Return the [x, y] coordinate for the center point of the cell that contains the specified text.  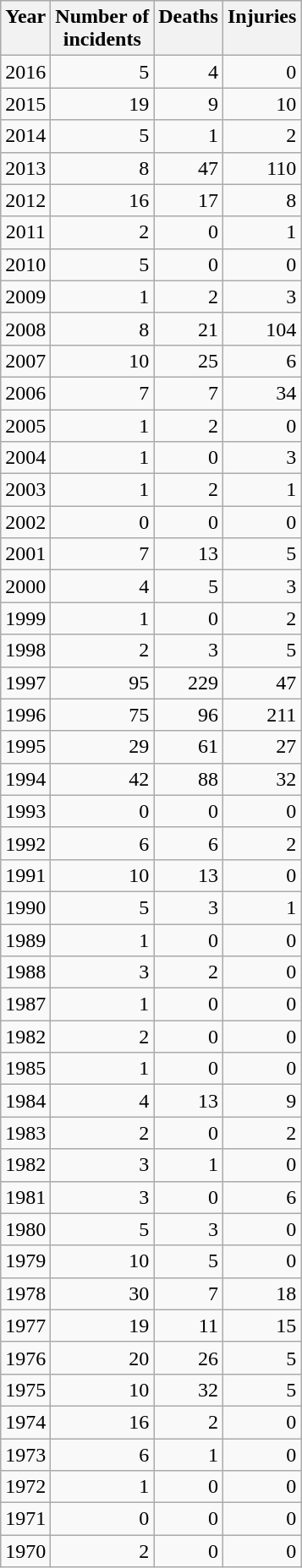
2008 [25, 329]
1989 [25, 940]
2016 [25, 72]
2011 [25, 232]
1990 [25, 907]
Deaths [189, 29]
1971 [25, 1519]
229 [189, 683]
11 [189, 1326]
2001 [25, 554]
1974 [25, 1422]
2006 [25, 393]
1976 [25, 1358]
1977 [25, 1326]
2002 [25, 522]
2010 [25, 264]
29 [102, 747]
20 [102, 1358]
26 [189, 1358]
2015 [25, 104]
42 [102, 779]
61 [189, 747]
1978 [25, 1293]
2003 [25, 490]
1993 [25, 811]
95 [102, 683]
1994 [25, 779]
1972 [25, 1487]
27 [261, 747]
211 [261, 715]
1988 [25, 972]
1992 [25, 843]
2009 [25, 297]
21 [189, 329]
2014 [25, 136]
2013 [25, 168]
1979 [25, 1261]
2012 [25, 200]
Injuries [261, 29]
1996 [25, 715]
1998 [25, 651]
1973 [25, 1454]
25 [189, 361]
1984 [25, 1101]
1980 [25, 1229]
2005 [25, 425]
2000 [25, 586]
18 [261, 1293]
1981 [25, 1197]
1975 [25, 1390]
17 [189, 200]
1995 [25, 747]
Year [25, 29]
96 [189, 715]
1987 [25, 1004]
88 [189, 779]
1997 [25, 683]
1970 [25, 1551]
1985 [25, 1069]
Number ofincidents [102, 29]
110 [261, 168]
75 [102, 715]
104 [261, 329]
34 [261, 393]
2007 [25, 361]
2004 [25, 458]
15 [261, 1326]
1983 [25, 1133]
1999 [25, 618]
1991 [25, 875]
30 [102, 1293]
